Locate the cell with the specified text and output its (X, Y) center coordinate. 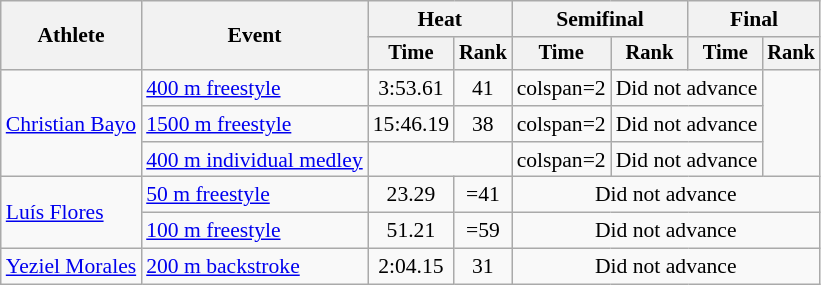
Event (254, 36)
Heat (440, 19)
400 m individual medley (254, 160)
Athlete (71, 36)
Semifinal (600, 19)
Christian Bayo (71, 124)
100 m freestyle (254, 231)
400 m freestyle (254, 88)
=59 (483, 231)
Final (754, 19)
38 (483, 124)
Luís Flores (71, 212)
3:53.61 (411, 88)
50 m freestyle (254, 195)
Yeziel Morales (71, 267)
200 m backstroke (254, 267)
51.21 (411, 231)
15:46.19 (411, 124)
31 (483, 267)
1500 m freestyle (254, 124)
=41 (483, 195)
23.29 (411, 195)
41 (483, 88)
2:04.15 (411, 267)
